Locate the cell with the specified text and output its (x, y) center coordinate. 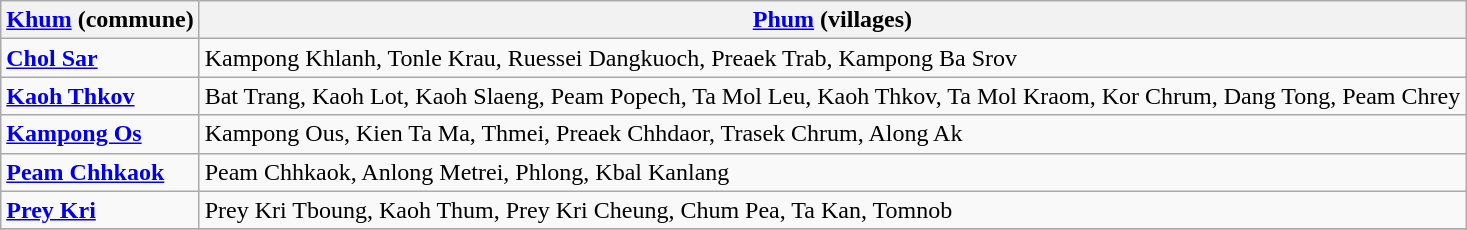
Kampong Ous, Kien Ta Ma, Thmei, Preaek Chhdaor, Trasek Chrum, Along Ak (832, 134)
Bat Trang, Kaoh Lot, Kaoh Slaeng, Peam Popech, Ta Mol Leu, Kaoh Thkov, Ta Mol Kraom, Kor Chrum, Dang Tong, Peam Chrey (832, 96)
Prey Kri (100, 210)
Peam Chhkaok, Anlong Metrei, Phlong, Kbal Kanlang (832, 172)
Peam Chhkaok (100, 172)
Kaoh Thkov (100, 96)
Kampong Os (100, 134)
Phum (villages) (832, 20)
Chol Sar (100, 58)
Prey Kri Tboung, Kaoh Thum, Prey Kri Cheung, Chum Pea, Ta Kan, Tomnob (832, 210)
Khum (commune) (100, 20)
Kampong Khlanh, Tonle Krau, Ruessei Dangkuoch, Preaek Trab, Kampong Ba Srov (832, 58)
